Determine the (X, Y) coordinate at the center of the cell enclosing the given text.  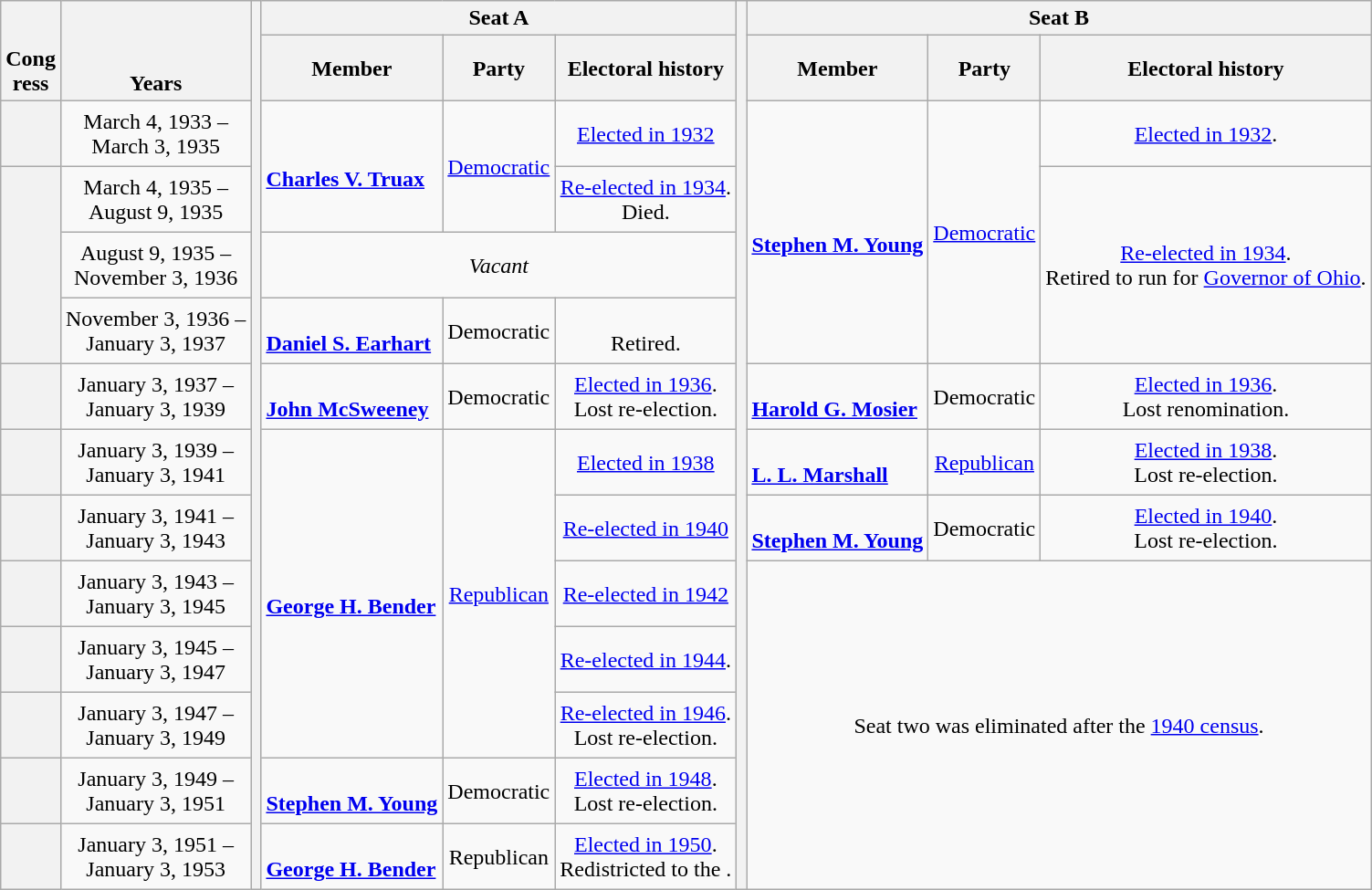
John McSweeney (352, 397)
January 3, 1947 –January 3, 1949 (155, 726)
Harold G. Mosier (838, 397)
Elected in 1938.Lost re-election. (1206, 463)
Re-elected in 1934.Died. (646, 200)
January 3, 1949 –January 3, 1951 (155, 791)
Elected in 1932 (646, 134)
Re-elected in 1944. (646, 660)
January 3, 1951 –January 3, 1953 (155, 857)
Re-elected in 1934.Retired to run for Governor of Ohio. (1206, 266)
January 3, 1939 –January 3, 1941 (155, 463)
Elected in 1948.Lost re-election. (646, 791)
Elected in 1938 (646, 463)
Elected in 1936.Lost re-election. (646, 397)
January 3, 1945 –January 3, 1947 (155, 660)
Elected in 1932. (1206, 134)
Elected in 1940.Lost re-election. (1206, 529)
Seat A (498, 18)
Re-elected in 1940 (646, 529)
Re-elected in 1946.Lost re-election. (646, 726)
Re-elected in 1942 (646, 594)
Elected in 1936.Lost renomination. (1206, 397)
January 3, 1943 –January 3, 1945 (155, 594)
January 3, 1941 –January 3, 1943 (155, 529)
Years (155, 51)
August 9, 1935 –November 3, 1936 (155, 266)
March 4, 1933 –March 3, 1935 (155, 134)
Elected in 1950.Redistricted to the . (646, 857)
Vacant (498, 266)
Charles V. Truax (352, 167)
January 3, 1937 –January 3, 1939 (155, 397)
November 3, 1936 –January 3, 1937 (155, 331)
Seat B (1059, 18)
Congress (31, 51)
Retired. (646, 331)
L. L. Marshall (838, 463)
Seat two was eliminated after the 1940 census. (1059, 726)
Daniel S. Earhart (352, 331)
March 4, 1935 –August 9, 1935 (155, 200)
